Find where the given text appears and provide that cell's center as [X, Y] coordinate. 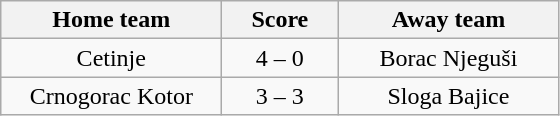
Score [280, 20]
Borac Njeguši [448, 58]
Crnogorac Kotor [112, 96]
Away team [448, 20]
4 – 0 [280, 58]
3 – 3 [280, 96]
Home team [112, 20]
Cetinje [112, 58]
Sloga Bajice [448, 96]
